Find where the given text appears and provide that cell's center as (x, y) coordinate. 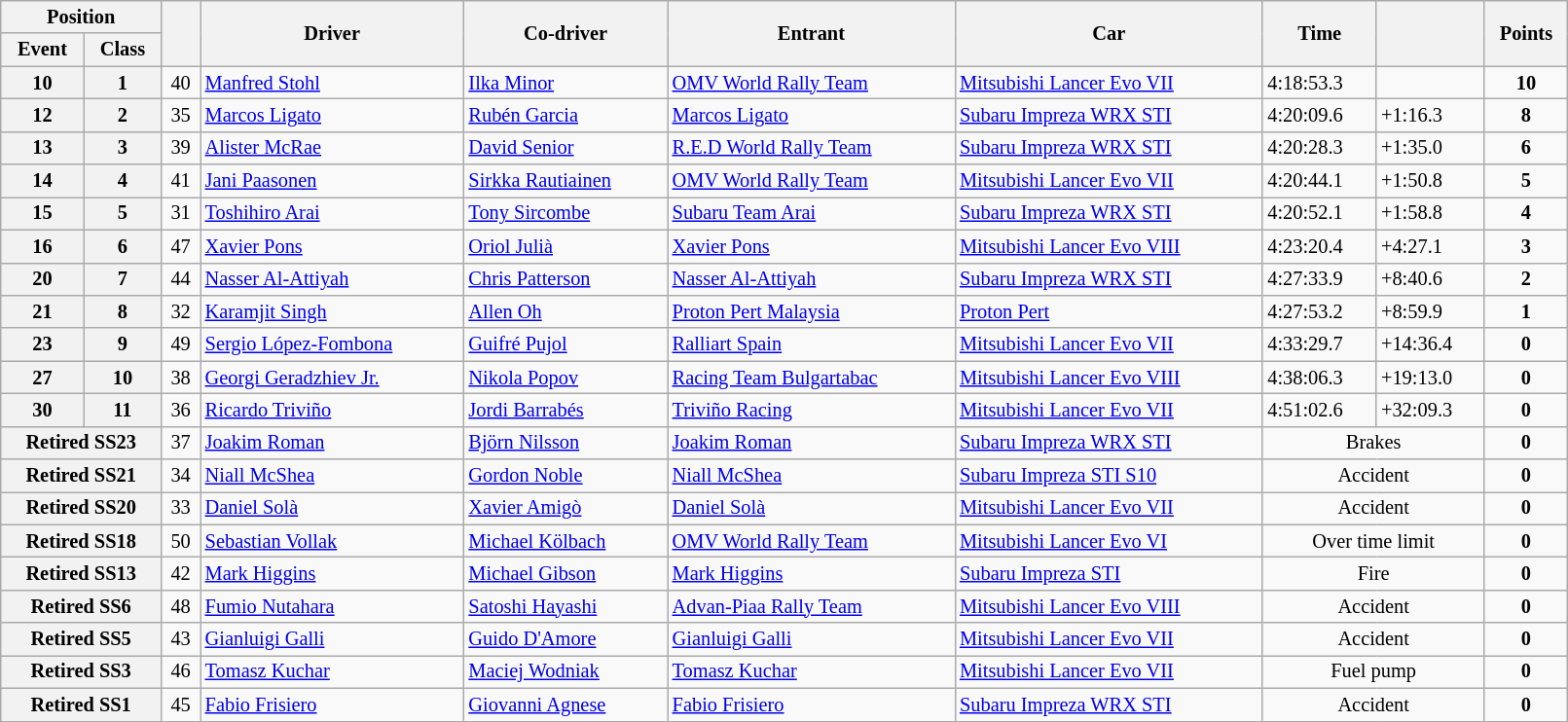
Retired SS18 (82, 541)
Allen Oh (566, 311)
Sirkka Rautiainen (566, 181)
Retired SS21 (82, 476)
38 (181, 378)
Maciej Wodniak (566, 671)
45 (181, 704)
Jordi Barrabés (566, 410)
Giovanni Agnese (566, 704)
4:27:53.2 (1320, 311)
Michael Kölbach (566, 541)
Alister McRae (333, 148)
4:18:53.3 (1320, 83)
9 (123, 344)
14 (43, 181)
39 (181, 148)
Retired SS13 (82, 573)
35 (181, 115)
37 (181, 443)
+8:59.9 (1431, 311)
Fire (1373, 573)
4:27:33.9 (1320, 279)
Retired SS20 (82, 508)
Sebastian Vollak (333, 541)
Georgi Geradzhiev Jr. (333, 378)
30 (43, 410)
4:33:29.7 (1320, 344)
Chris Patterson (566, 279)
+1:16.3 (1431, 115)
Nikola Popov (566, 378)
Subaru Impreza STI S10 (1109, 476)
Manfred Stohl (333, 83)
Proton Pert Malaysia (812, 311)
Co-driver (566, 33)
50 (181, 541)
7 (123, 279)
+4:27.1 (1431, 246)
Event (43, 50)
Class (123, 50)
Retired SS23 (82, 443)
48 (181, 606)
4:20:09.6 (1320, 115)
43 (181, 639)
4:51:02.6 (1320, 410)
Michael Gibson (566, 573)
Brakes (1373, 443)
+1:50.8 (1431, 181)
Car (1109, 33)
R.E.D World Rally Team (812, 148)
Entrant (812, 33)
36 (181, 410)
Subaru Team Arai (812, 213)
Subaru Impreza STI (1109, 573)
+8:40.6 (1431, 279)
23 (43, 344)
+1:58.8 (1431, 213)
47 (181, 246)
Björn Nilsson (566, 443)
49 (181, 344)
Guido D'Amore (566, 639)
Retired SS6 (82, 606)
Ricardo Triviño (333, 410)
Fuel pump (1373, 671)
42 (181, 573)
+19:13.0 (1431, 378)
4:20:52.1 (1320, 213)
12 (43, 115)
+14:36.4 (1431, 344)
Over time limit (1373, 541)
Karamjit Singh (333, 311)
Triviño Racing (812, 410)
4:20:44.1 (1320, 181)
Fumio Nutahara (333, 606)
Mitsubishi Lancer Evo VI (1109, 541)
Position (82, 17)
44 (181, 279)
Sergio López-Fombona (333, 344)
21 (43, 311)
41 (181, 181)
Toshihiro Arai (333, 213)
Time (1320, 33)
4:38:06.3 (1320, 378)
33 (181, 508)
Driver (333, 33)
Gordon Noble (566, 476)
11 (123, 410)
Racing Team Bulgartabac (812, 378)
Proton Pert (1109, 311)
Points (1526, 33)
Guifré Pujol (566, 344)
16 (43, 246)
20 (43, 279)
Ilka Minor (566, 83)
Retired SS5 (82, 639)
+32:09.3 (1431, 410)
15 (43, 213)
34 (181, 476)
Xavier Amigò (566, 508)
David Senior (566, 148)
Retired SS3 (82, 671)
Tony Sircombe (566, 213)
Ralliart Spain (812, 344)
40 (181, 83)
4:23:20.4 (1320, 246)
Rubén Garcia (566, 115)
+1:35.0 (1431, 148)
32 (181, 311)
Satoshi Hayashi (566, 606)
27 (43, 378)
46 (181, 671)
Oriol Julià (566, 246)
31 (181, 213)
Jani Paasonen (333, 181)
4:20:28.3 (1320, 148)
Advan-Piaa Rally Team (812, 606)
13 (43, 148)
Retired SS1 (82, 704)
